Scan for the cell matching the given text and deliver its (x, y) coordinate at center. 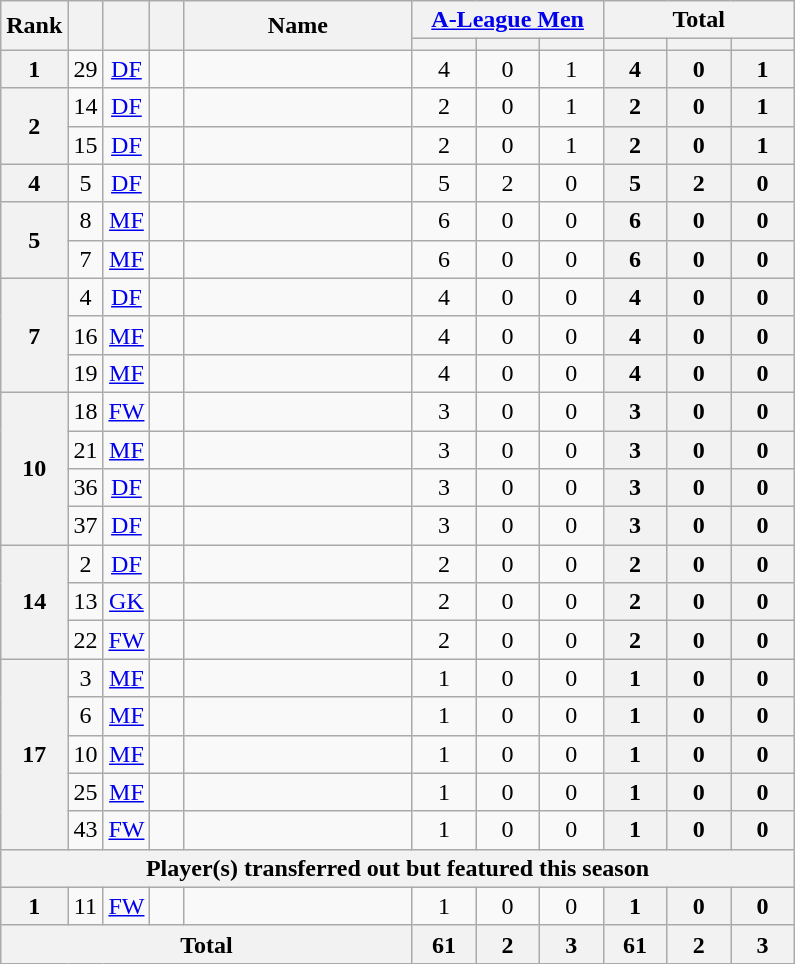
Rank (34, 26)
21 (86, 449)
25 (86, 792)
37 (86, 526)
17 (34, 754)
29 (86, 69)
13 (86, 602)
43 (86, 830)
Name (298, 26)
8 (86, 221)
11 (86, 906)
GK (126, 602)
19 (86, 373)
22 (86, 640)
36 (86, 488)
A-League Men (508, 20)
18 (86, 411)
16 (86, 335)
15 (86, 145)
Player(s) transferred out but featured this season (398, 868)
